Return the [x, y] coordinate for the center point of the cell that contains the specified text.  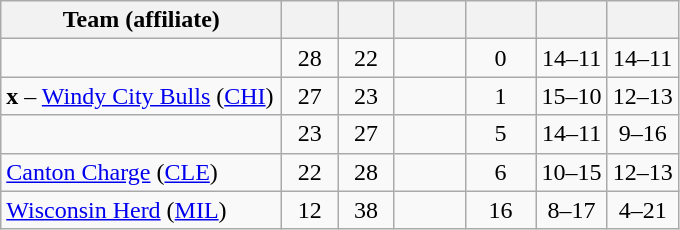
4–21 [642, 210]
9–16 [642, 134]
6 [500, 172]
38 [366, 210]
Team (affiliate) [142, 20]
Canton Charge (CLE) [142, 172]
0 [500, 58]
12 [310, 210]
8–17 [572, 210]
1 [500, 96]
x – Windy City Bulls (CHI) [142, 96]
5 [500, 134]
Wisconsin Herd (MIL) [142, 210]
10–15 [572, 172]
16 [500, 210]
15–10 [572, 96]
